Output the [X, Y] coordinate of the center of the cell containing the given text.  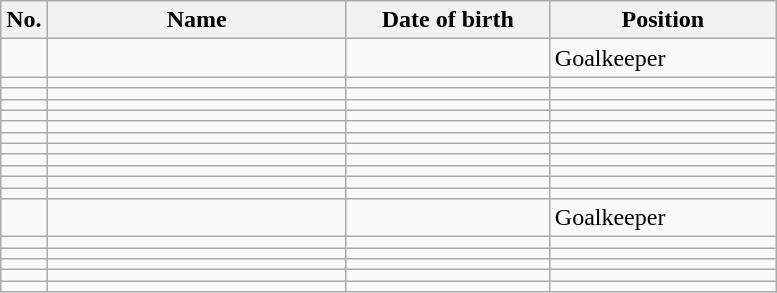
No. [24, 20]
Date of birth [448, 20]
Position [662, 20]
Name [196, 20]
